Locate the cell with the specified text and output its [X, Y] center coordinate. 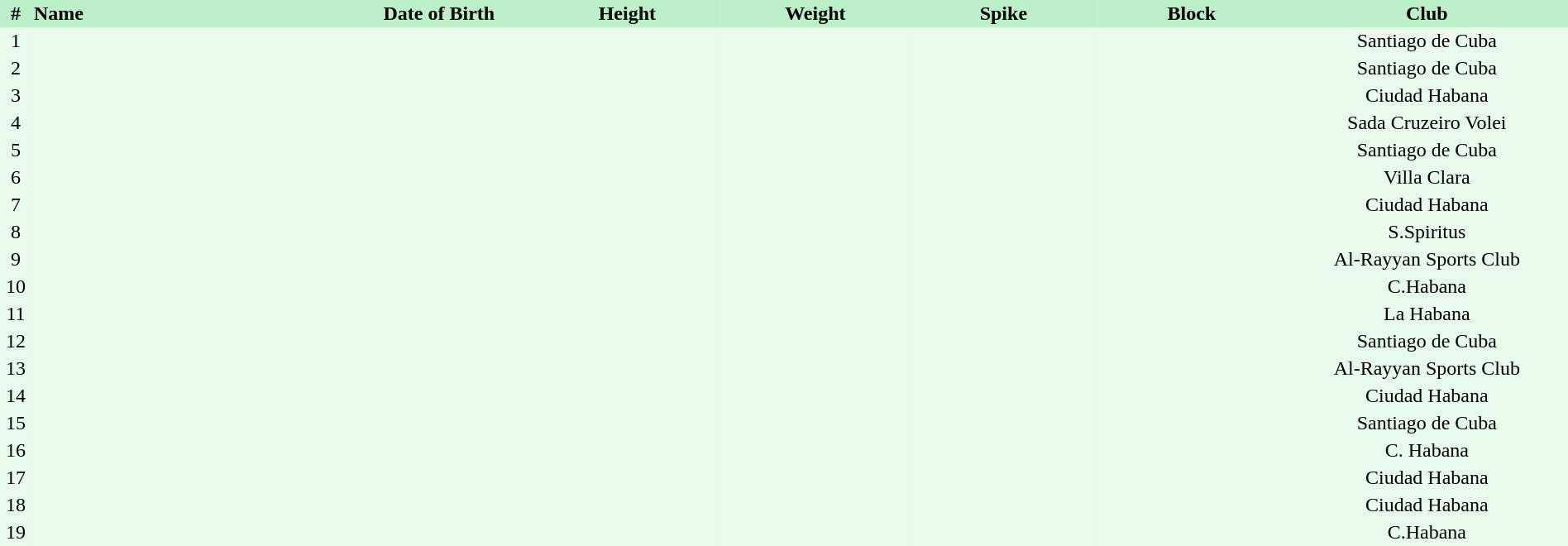
Height [628, 13]
La Habana [1427, 314]
Block [1192, 13]
2 [16, 68]
13 [16, 369]
19 [16, 533]
1 [16, 41]
6 [16, 177]
5 [16, 151]
Villa Clara [1427, 177]
Weight [815, 13]
11 [16, 314]
Name [189, 13]
Spike [1004, 13]
Date of Birth [439, 13]
C. Habana [1427, 450]
Sada Cruzeiro Volei [1427, 122]
15 [16, 424]
9 [16, 260]
18 [16, 505]
8 [16, 232]
4 [16, 122]
17 [16, 478]
S.Spiritus [1427, 232]
3 [16, 96]
7 [16, 205]
10 [16, 286]
Club [1427, 13]
16 [16, 450]
14 [16, 395]
12 [16, 341]
# [16, 13]
